Search for the cell housing the specified text and yield its [x, y] center coordinate. 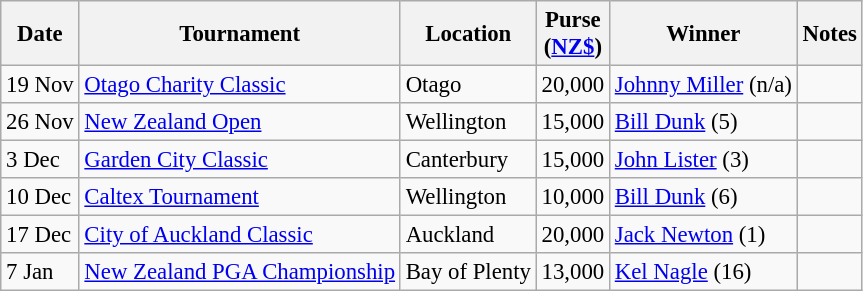
Location [468, 34]
3 Dec [40, 160]
Bill Dunk (5) [703, 122]
City of Auckland Classic [240, 235]
Jack Newton (1) [703, 235]
Notes [830, 34]
Tournament [240, 34]
Date [40, 34]
10 Dec [40, 197]
10,000 [572, 197]
Bill Dunk (6) [703, 197]
Johnny Miller (n/a) [703, 85]
John Lister (3) [703, 160]
Garden City Classic [240, 160]
Caltex Tournament [240, 197]
Otago [468, 85]
26 Nov [40, 122]
19 Nov [40, 85]
Canterbury [468, 160]
New Zealand Open [240, 122]
Winner [703, 34]
17 Dec [40, 235]
Purse(NZ$) [572, 34]
Auckland [468, 235]
Otago Charity Classic [240, 85]
